Pinpoint the cell where the given text exists, returning its [x, y] midpoint coordinate. 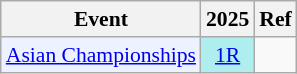
Event [101, 19]
2025 [228, 19]
1R [228, 55]
Ref [275, 19]
Asian Championships [101, 55]
